Search for the cell housing the specified text and yield its [X, Y] center coordinate. 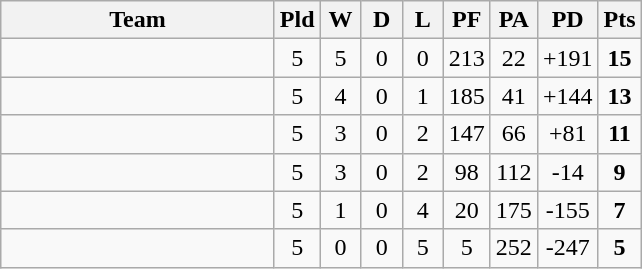
185 [466, 96]
PF [466, 20]
7 [620, 210]
+144 [568, 96]
41 [514, 96]
+191 [568, 58]
D [382, 20]
112 [514, 172]
147 [466, 134]
9 [620, 172]
L [422, 20]
-155 [568, 210]
+81 [568, 134]
213 [466, 58]
-247 [568, 248]
15 [620, 58]
PD [568, 20]
Pld [297, 20]
11 [620, 134]
22 [514, 58]
PA [514, 20]
W [340, 20]
-14 [568, 172]
175 [514, 210]
13 [620, 96]
20 [466, 210]
98 [466, 172]
252 [514, 248]
66 [514, 134]
Pts [620, 20]
Team [138, 20]
